Determine the [X, Y] coordinate at the center of the cell enclosing the given text.  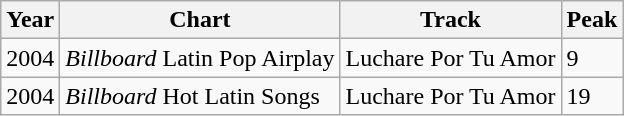
Track [450, 20]
9 [592, 58]
Peak [592, 20]
Billboard Latin Pop Airplay [200, 58]
19 [592, 96]
Billboard Hot Latin Songs [200, 96]
Chart [200, 20]
Year [30, 20]
